Scan for the cell matching the given text and deliver its [x, y] coordinate at center. 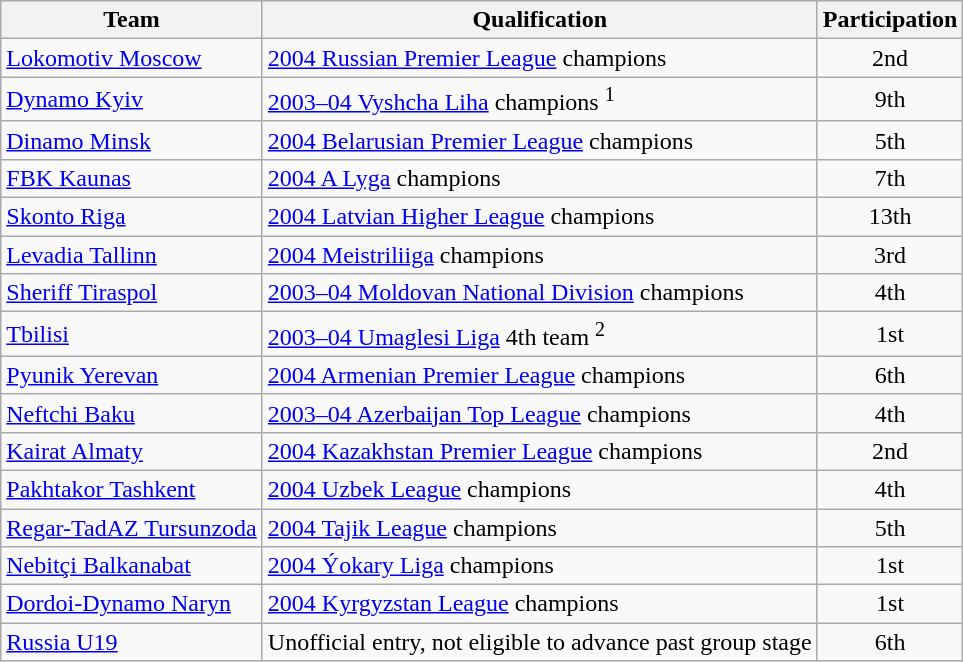
Skonto Riga [132, 217]
Unofficial entry, not eligible to advance past group stage [540, 642]
Tbilisi [132, 334]
2003–04 Vyshcha Liha champions 1 [540, 100]
Participation [890, 20]
Kairat Almaty [132, 451]
2004 A Lyga champions [540, 178]
2004 Armenian Premier League champions [540, 375]
2003–04 Umaglesi Liga 4th team 2 [540, 334]
Dinamo Minsk [132, 140]
2004 Kyrgyzstan League champions [540, 604]
FBK Kaunas [132, 178]
Dordoi-Dynamo Naryn [132, 604]
2004 Latvian Higher League champions [540, 217]
2004 Meistriliiga champions [540, 255]
Team [132, 20]
Levadia Tallinn [132, 255]
Sheriff Tiraspol [132, 293]
Pyunik Yerevan [132, 375]
Lokomotiv Moscow [132, 58]
Qualification [540, 20]
2004 Russian Premier League champions [540, 58]
13th [890, 217]
2004 Belarusian Premier League champions [540, 140]
Regar-TadAZ Tursunzoda [132, 528]
2003–04 Azerbaijan Top League champions [540, 413]
Neftchi Baku [132, 413]
2003–04 Moldovan National Division champions [540, 293]
2004 Ýokary Liga champions [540, 566]
Dynamo Kyiv [132, 100]
7th [890, 178]
Russia U19 [132, 642]
3rd [890, 255]
9th [890, 100]
2004 Tajik League champions [540, 528]
2004 Uzbek League champions [540, 489]
2004 Kazakhstan Premier League champions [540, 451]
Nebitçi Balkanabat [132, 566]
Pakhtakor Tashkent [132, 489]
